Detect which cell encompasses the target text, then output its [x, y] center coordinate. 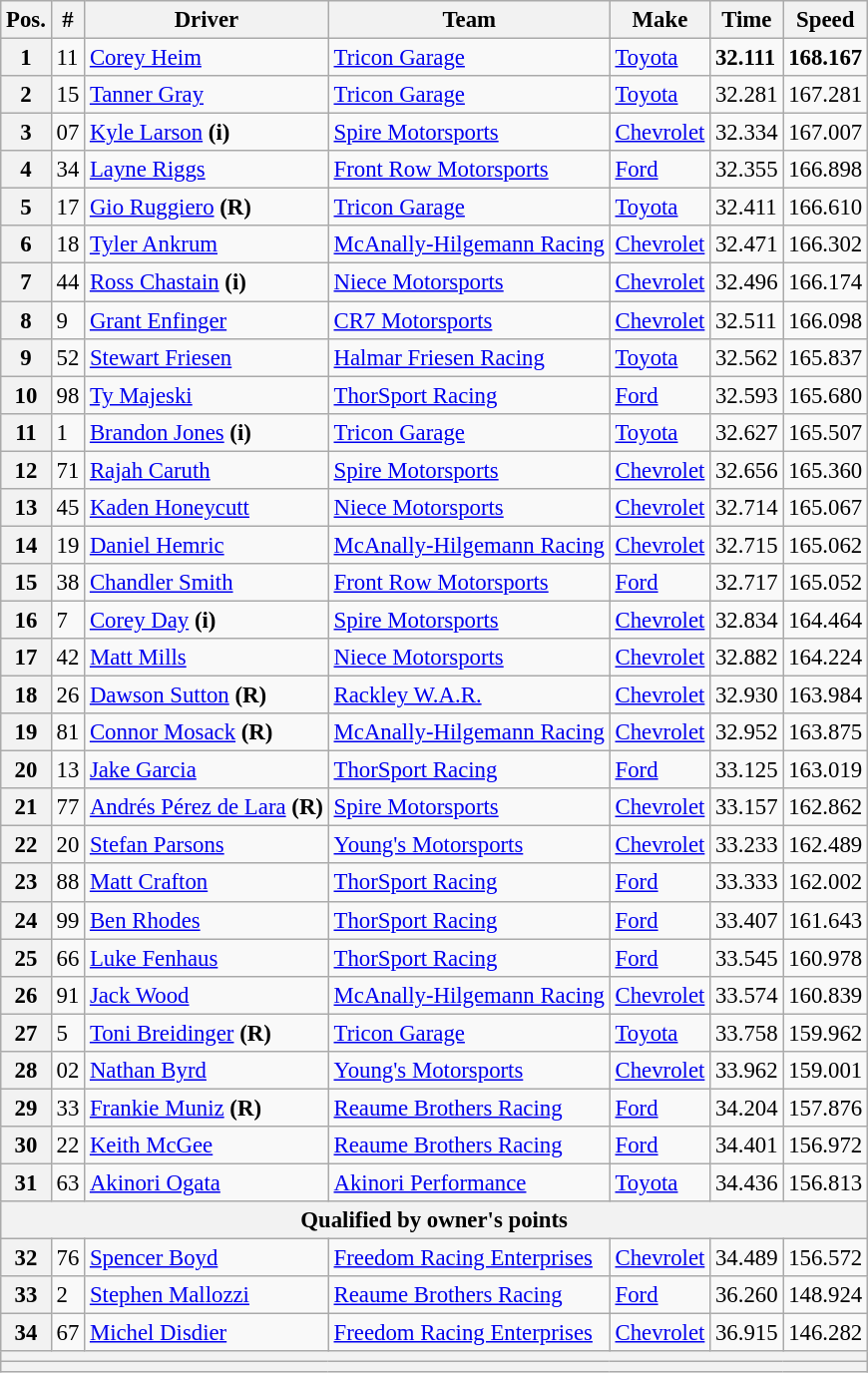
Stewart Friesen [208, 357]
160.978 [826, 958]
Corey Heim [208, 58]
25 [26, 958]
162.002 [826, 883]
Rackley W.A.R. [469, 695]
28 [26, 1071]
44 [68, 282]
160.839 [826, 995]
21 [26, 807]
3 [26, 133]
32 [26, 1258]
23 [26, 883]
32.882 [746, 658]
162.489 [826, 845]
Frankie Muniz (R) [208, 1108]
163.984 [826, 695]
33.962 [746, 1071]
Tyler Ankrum [208, 244]
Dawson Sutton (R) [208, 695]
Qualified by owner's points [435, 1220]
34.401 [746, 1145]
Halmar Friesen Racing [469, 357]
91 [68, 995]
165.680 [826, 395]
32.656 [746, 470]
33.233 [746, 845]
88 [68, 883]
30 [26, 1145]
167.281 [826, 95]
33.157 [746, 807]
32.714 [746, 508]
Connor Mosack (R) [208, 732]
Team [469, 20]
32.952 [746, 732]
Daniel Hemric [208, 545]
Akinori Ogata [208, 1182]
24 [26, 920]
Tanner Gray [208, 95]
166.610 [826, 208]
Spencer Boyd [208, 1258]
32.627 [746, 432]
Matt Crafton [208, 883]
165.837 [826, 357]
Jack Wood [208, 995]
Chandler Smith [208, 583]
CR7 Motorsports [469, 320]
165.062 [826, 545]
33.333 [746, 883]
Make [659, 20]
168.167 [826, 58]
71 [68, 470]
45 [68, 508]
67 [68, 1333]
Layne Riggs [208, 170]
32.111 [746, 58]
165.360 [826, 470]
33.574 [746, 995]
Nathan Byrd [208, 1071]
34.436 [746, 1182]
Michel Disdier [208, 1333]
27 [26, 1033]
33.125 [746, 770]
164.224 [826, 658]
76 [68, 1258]
Corey Day (i) [208, 620]
99 [68, 920]
52 [68, 357]
32.281 [746, 95]
165.052 [826, 583]
Matt Mills [208, 658]
8 [26, 320]
166.098 [826, 320]
Brandon Jones (i) [208, 432]
02 [68, 1071]
146.282 [826, 1333]
Keith McGee [208, 1145]
32.834 [746, 620]
29 [26, 1108]
Time [746, 20]
164.464 [826, 620]
33.545 [746, 958]
156.972 [826, 1145]
Kaden Honeycutt [208, 508]
Rajah Caruth [208, 470]
166.898 [826, 170]
42 [68, 658]
4 [26, 170]
32.593 [746, 395]
Stephen Mallozzi [208, 1295]
98 [68, 395]
# [68, 20]
Jake Garcia [208, 770]
Ben Rhodes [208, 920]
157.876 [826, 1108]
Grant Enfinger [208, 320]
32.930 [746, 695]
Speed [826, 20]
66 [68, 958]
14 [26, 545]
32.334 [746, 133]
16 [26, 620]
Kyle Larson (i) [208, 133]
165.507 [826, 432]
165.067 [826, 508]
33.407 [746, 920]
32.562 [746, 357]
63 [68, 1182]
163.875 [826, 732]
167.007 [826, 133]
Ross Chastain (i) [208, 282]
Pos. [26, 20]
32.355 [746, 170]
77 [68, 807]
31 [26, 1182]
Akinori Performance [469, 1182]
32.471 [746, 244]
Ty Majeski [208, 395]
12 [26, 470]
Luke Fenhaus [208, 958]
32.511 [746, 320]
159.001 [826, 1071]
Gio Ruggiero (R) [208, 208]
34.204 [746, 1108]
32.496 [746, 282]
161.643 [826, 920]
32.715 [746, 545]
07 [68, 133]
6 [26, 244]
Toni Breidinger (R) [208, 1033]
166.302 [826, 244]
159.962 [826, 1033]
Driver [208, 20]
33.758 [746, 1033]
36.260 [746, 1295]
81 [68, 732]
32.717 [746, 583]
36.915 [746, 1333]
156.572 [826, 1258]
148.924 [826, 1295]
156.813 [826, 1182]
Andrés Pérez de Lara (R) [208, 807]
Stefan Parsons [208, 845]
32.411 [746, 208]
38 [68, 583]
162.862 [826, 807]
166.174 [826, 282]
163.019 [826, 770]
34.489 [746, 1258]
10 [26, 395]
